Return (x, y) of the center of cell containing provided text 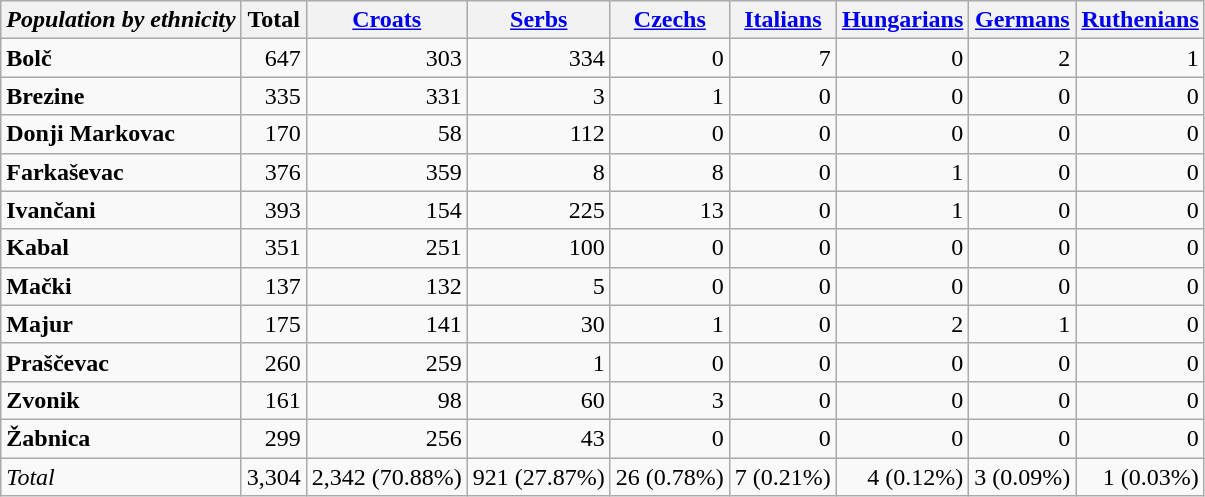
58 (386, 134)
3 (0.09%) (1022, 477)
154 (386, 210)
335 (274, 96)
1 (0.03%) (1140, 477)
43 (538, 438)
170 (274, 134)
30 (538, 324)
647 (274, 58)
Farkaševac (121, 172)
Kabal (121, 248)
225 (538, 210)
259 (386, 362)
Mački (121, 286)
393 (274, 210)
7 (782, 58)
359 (386, 172)
251 (386, 248)
7 (0.21%) (782, 477)
175 (274, 324)
161 (274, 400)
Bolč (121, 58)
Ivančani (121, 210)
Czechs (670, 20)
256 (386, 438)
299 (274, 438)
26 (0.78%) (670, 477)
3,304 (274, 477)
Hungarians (902, 20)
260 (274, 362)
Serbs (538, 20)
60 (538, 400)
2,342 (70.88%) (386, 477)
5 (538, 286)
331 (386, 96)
132 (386, 286)
921 (27.87%) (538, 477)
Germans (1022, 20)
Brezine (121, 96)
13 (670, 210)
303 (386, 58)
376 (274, 172)
334 (538, 58)
Population by ethnicity (121, 20)
112 (538, 134)
137 (274, 286)
Žabnica (121, 438)
351 (274, 248)
141 (386, 324)
Croats (386, 20)
Zvonik (121, 400)
98 (386, 400)
4 (0.12%) (902, 477)
Praščevac (121, 362)
Donji Markovac (121, 134)
Majur (121, 324)
100 (538, 248)
Italians (782, 20)
Ruthenians (1140, 20)
